Extract the [x, y] coordinate from the center of the cell holding the provided text.  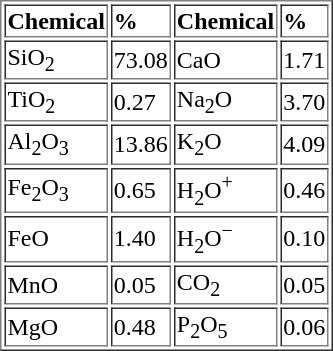
SiO2 [56, 60]
Fe2O3 [56, 190]
0.06 [304, 326]
P2O5 [226, 326]
73.08 [141, 60]
0.10 [304, 239]
0.46 [304, 190]
1.40 [141, 239]
Al2O3 [56, 144]
13.86 [141, 144]
Na2O [226, 102]
4.09 [304, 144]
CaO [226, 60]
0.48 [141, 326]
FeO [56, 239]
TiO2 [56, 102]
0.27 [141, 102]
0.65 [141, 190]
H2O+ [226, 190]
K2O [226, 144]
CO2 [226, 284]
1.71 [304, 60]
H2O− [226, 239]
3.70 [304, 102]
MgO [56, 326]
MnO [56, 284]
